Find where the given text appears and provide that cell's center as (x, y) coordinate. 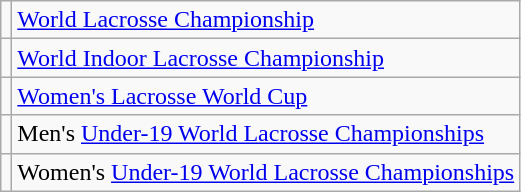
Men's Under-19 World Lacrosse Championships (266, 134)
World Lacrosse Championship (266, 20)
Women's Lacrosse World Cup (266, 96)
Women's Under-19 World Lacrosse Championships (266, 172)
World Indoor Lacrosse Championship (266, 58)
